Search for the cell housing the specified text and yield its (x, y) center coordinate. 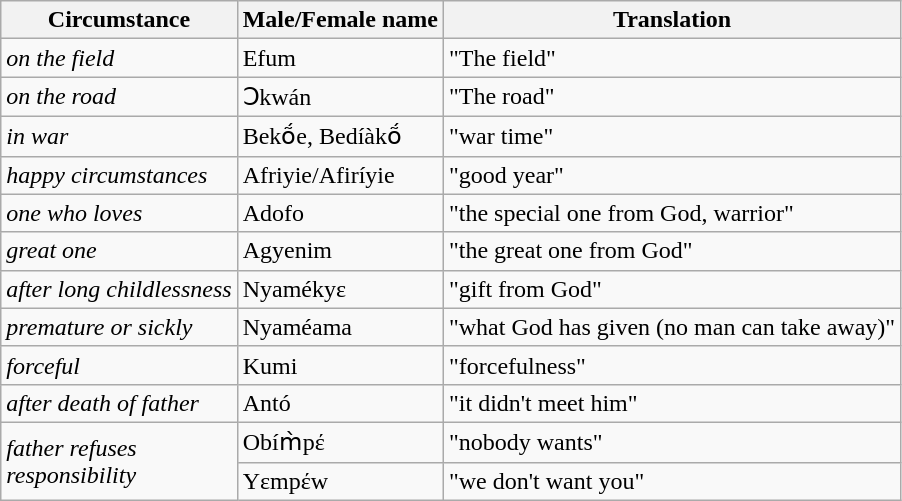
"nobody wants" (672, 442)
after death of father (119, 403)
happy circumstances (119, 175)
Efum (340, 58)
"gift from God" (672, 289)
father refuses responsibility (119, 461)
"we don't want you" (672, 481)
"it didn't meet him" (672, 403)
Kumi (340, 365)
Yεmpέw (340, 481)
Circumstance (119, 20)
"good year" (672, 175)
Antó (340, 403)
Bekṍe, Bedíàkṍ (340, 136)
Translation (672, 20)
"The field" (672, 58)
"forcefulness" (672, 365)
Agyenim (340, 251)
Nyamékyε (340, 289)
premature or sickly (119, 327)
"the special one from God, warrior" (672, 213)
great one (119, 251)
Adofo (340, 213)
forceful (119, 365)
on the field (119, 58)
Obím̀pέ (340, 442)
Afriyie/Afiríyie (340, 175)
Male/Female name (340, 20)
"what God has given (no man can take away)" (672, 327)
in war (119, 136)
one who loves (119, 213)
"the great one from God" (672, 251)
Ɔkwán (340, 97)
"war time" (672, 136)
after long childlessness (119, 289)
"The road" (672, 97)
Nyaméama (340, 327)
on the road (119, 97)
